Scan for the cell matching the given text and deliver its (x, y) coordinate at center. 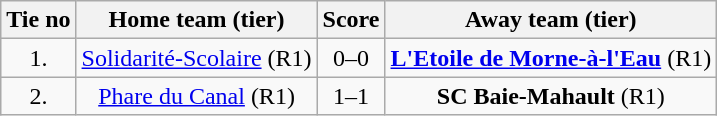
Score (351, 20)
SC Baie-Mahault (R1) (551, 96)
2. (38, 96)
1–1 (351, 96)
Tie no (38, 20)
1. (38, 58)
L'Etoile de Morne-à-l'Eau (R1) (551, 58)
0–0 (351, 58)
Solidarité-Scolaire (R1) (196, 58)
Phare du Canal (R1) (196, 96)
Away team (tier) (551, 20)
Home team (tier) (196, 20)
